Detect which cell encompasses the target text, then output its (X, Y) center coordinate. 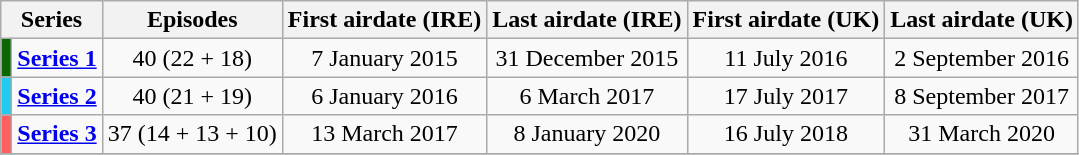
Series 2 (57, 96)
17 July 2017 (786, 96)
Series 1 (57, 58)
31 March 2020 (982, 134)
Series (52, 20)
8 September 2017 (982, 96)
Last airdate (IRE) (587, 20)
Last airdate (UK) (982, 20)
6 March 2017 (587, 96)
7 January 2015 (384, 58)
First airdate (IRE) (384, 20)
Episodes (192, 20)
37 (14 + 13 + 10) (192, 134)
Series 3 (57, 134)
16 July 2018 (786, 134)
6 January 2016 (384, 96)
31 December 2015 (587, 58)
8 January 2020 (587, 134)
2 September 2016 (982, 58)
First airdate (UK) (786, 20)
11 July 2016 (786, 58)
13 March 2017 (384, 134)
40 (22 + 18) (192, 58)
40 (21 + 19) (192, 96)
